Pinpoint the cell where the given text exists, returning its [X, Y] midpoint coordinate. 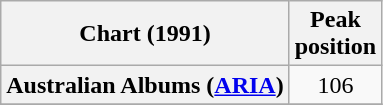
Australian Albums (ARIA) [145, 85]
Chart (1991) [145, 34]
Peakposition [335, 34]
106 [335, 85]
